From the cell containing the given text, extract its center point as [X, Y] coordinate. 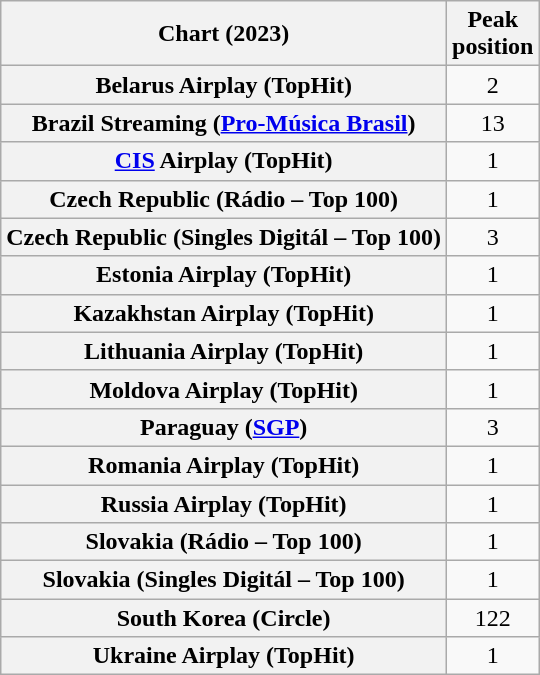
Paraguay (SGP) [224, 427]
122 [493, 618]
Kazakhstan Airplay (TopHit) [224, 313]
Lithuania Airplay (TopHit) [224, 351]
Chart (2023) [224, 34]
Czech Republic (Rádio – Top 100) [224, 199]
Brazil Streaming (Pro-Música Brasil) [224, 123]
Ukraine Airplay (TopHit) [224, 656]
Russia Airplay (TopHit) [224, 503]
Moldova Airplay (TopHit) [224, 389]
2 [493, 85]
Belarus Airplay (TopHit) [224, 85]
Slovakia (Rádio – Top 100) [224, 542]
CIS Airplay (TopHit) [224, 161]
Romania Airplay (TopHit) [224, 465]
South Korea (Circle) [224, 618]
Peakposition [493, 34]
13 [493, 123]
Czech Republic (Singles Digitál – Top 100) [224, 237]
Estonia Airplay (TopHit) [224, 275]
Slovakia (Singles Digitál – Top 100) [224, 580]
